Identify which cell holds the provided text, then report its (x, y) central coordinate. 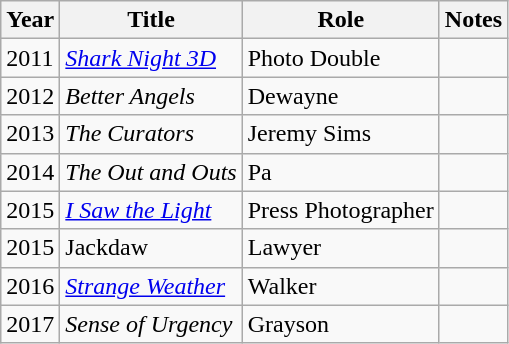
Shark Night 3D (151, 58)
Notes (473, 20)
Role (340, 20)
Dewayne (340, 96)
Strange Weather (151, 286)
Lawyer (340, 248)
2011 (30, 58)
Year (30, 20)
Pa (340, 172)
2017 (30, 324)
Better Angels (151, 96)
The Out and Outs (151, 172)
Walker (340, 286)
2012 (30, 96)
2014 (30, 172)
Photo Double (340, 58)
2013 (30, 134)
I Saw the Light (151, 210)
Jackdaw (151, 248)
The Curators (151, 134)
Title (151, 20)
Grayson (340, 324)
Sense of Urgency (151, 324)
2016 (30, 286)
Press Photographer (340, 210)
Jeremy Sims (340, 134)
